From the cell containing the given text, extract its center point as (x, y) coordinate. 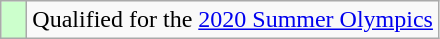
Qualified for the 2020 Summer Olympics (233, 20)
